Identify which cell holds the provided text, then report its (X, Y) central coordinate. 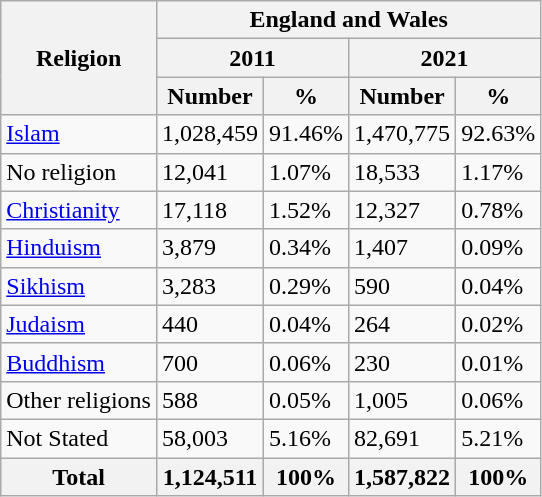
1.07% (306, 172)
1,407 (402, 248)
Religion (79, 58)
82,691 (402, 438)
0.29% (306, 286)
1,028,459 (210, 134)
No religion (79, 172)
Christianity (79, 210)
18,533 (402, 172)
England and Wales (348, 20)
588 (210, 400)
3,879 (210, 248)
Not Stated (79, 438)
1,587,822 (402, 477)
Sikhism (79, 286)
91.46% (306, 134)
Total (79, 477)
0.09% (498, 248)
0.34% (306, 248)
92.63% (498, 134)
Islam (79, 134)
1,470,775 (402, 134)
264 (402, 324)
Judaism (79, 324)
1,124,511 (210, 477)
Hinduism (79, 248)
1.17% (498, 172)
0.01% (498, 362)
2011 (252, 58)
Other religions (79, 400)
700 (210, 362)
0.05% (306, 400)
12,327 (402, 210)
1,005 (402, 400)
590 (402, 286)
5.16% (306, 438)
17,118 (210, 210)
3,283 (210, 286)
58,003 (210, 438)
2021 (445, 58)
440 (210, 324)
0.02% (498, 324)
230 (402, 362)
0.78% (498, 210)
12,041 (210, 172)
1.52% (306, 210)
5.21% (498, 438)
Buddhism (79, 362)
